Output the (X, Y) coordinate of the center of the cell containing the given text.  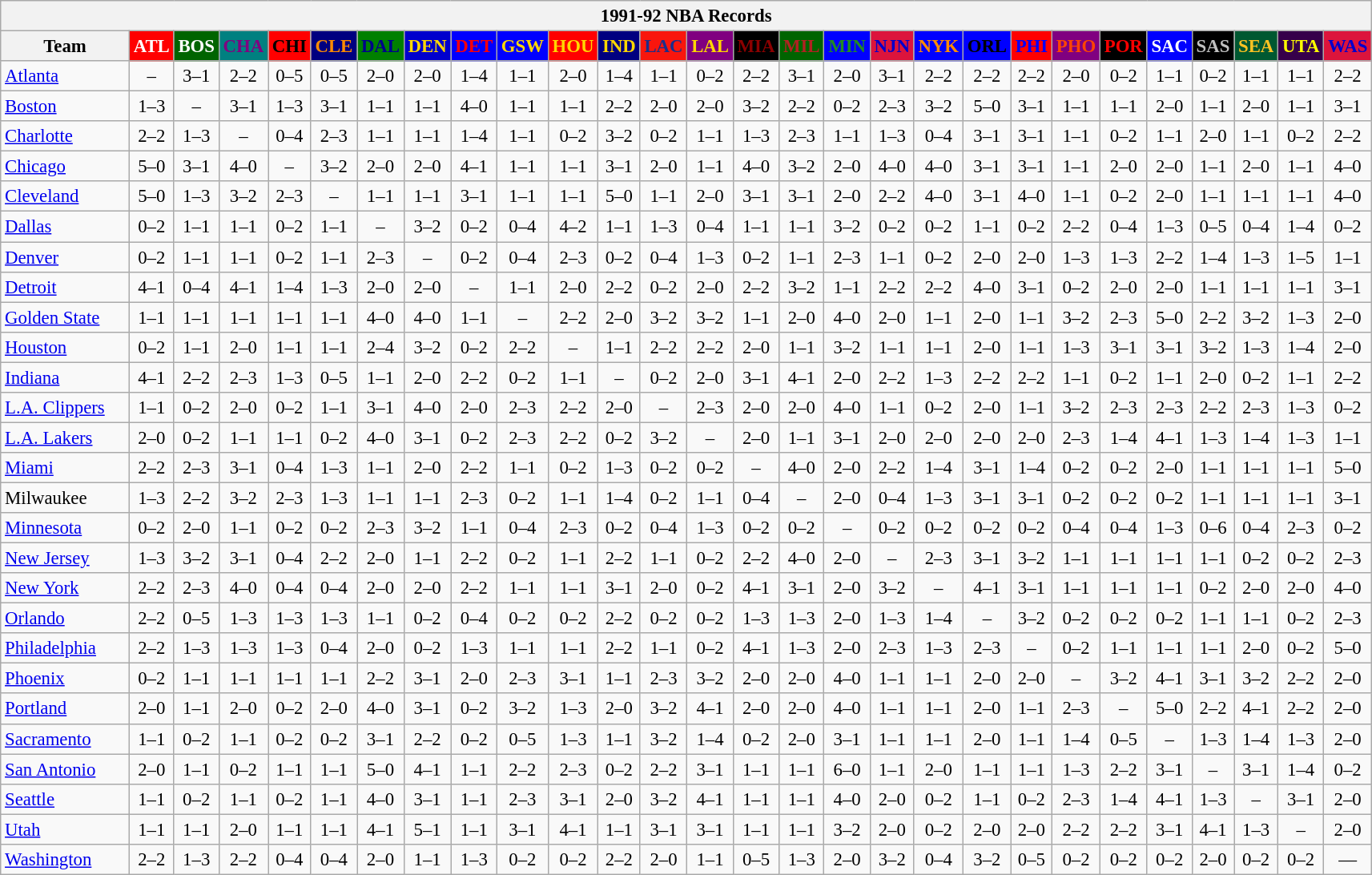
Denver (66, 257)
Milwaukee (66, 498)
HOU (573, 46)
PHI (1032, 46)
1991-92 NBA Records (686, 16)
Seattle (66, 799)
SAC (1169, 46)
LAL (710, 46)
LAC (663, 46)
DET (474, 46)
Detroit (66, 287)
Washington (66, 860)
Portland (66, 709)
ATL (151, 46)
Houston (66, 347)
4–2 (573, 227)
NJN (892, 46)
Atlanta (66, 76)
New Jersey (66, 558)
GSW (522, 46)
BOS (196, 46)
Philadelphia (66, 648)
MIL (802, 46)
UTA (1301, 46)
Boston (66, 107)
L.A. Clippers (66, 408)
Miami (66, 468)
1–5 (1301, 257)
POR (1123, 46)
5–1 (428, 829)
Charlotte (66, 136)
Cleveland (66, 196)
Dallas (66, 227)
San Antonio (66, 769)
CLE (333, 46)
DAL (381, 46)
Golden State (66, 317)
2–4 (381, 347)
Team (66, 46)
SAS (1213, 46)
CHA (243, 46)
NYK (939, 46)
CHI (289, 46)
PHO (1076, 46)
ORL (987, 46)
Phoenix (66, 679)
WAS (1348, 46)
IND (619, 46)
MIA (756, 46)
— (1348, 860)
Indiana (66, 377)
Minnesota (66, 528)
Utah (66, 829)
Chicago (66, 167)
6–0 (847, 769)
Orlando (66, 619)
0–6 (1213, 528)
L.A. Lakers (66, 437)
New York (66, 588)
DEN (428, 46)
MIN (847, 46)
Sacramento (66, 739)
SEA (1256, 46)
